Locate the cell with the specified text and output its (X, Y) center coordinate. 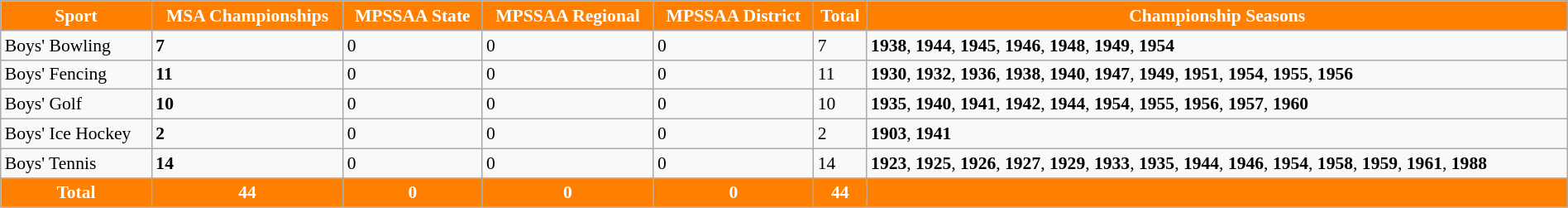
MPSSAA District (734, 16)
Boys' Fencing (76, 75)
Boys' Golf (76, 104)
Championship Seasons (1217, 16)
Boys' Bowling (76, 46)
1930, 1932, 1936, 1938, 1940, 1947, 1949, 1951, 1954, 1955, 1956 (1217, 75)
1938, 1944, 1945, 1946, 1948, 1949, 1954 (1217, 46)
Boys' Tennis (76, 163)
MPSSAA Regional (567, 16)
Sport (76, 16)
Boys' Ice Hockey (76, 134)
MPSSAA State (413, 16)
1903, 1941 (1217, 134)
1935, 1940, 1941, 1942, 1944, 1954, 1955, 1956, 1957, 1960 (1217, 104)
MSA Championships (246, 16)
1923, 1925, 1926, 1927, 1929, 1933, 1935, 1944, 1946, 1954, 1958, 1959, 1961, 1988 (1217, 163)
